Identify which cell holds the provided text, then report its (X, Y) central coordinate. 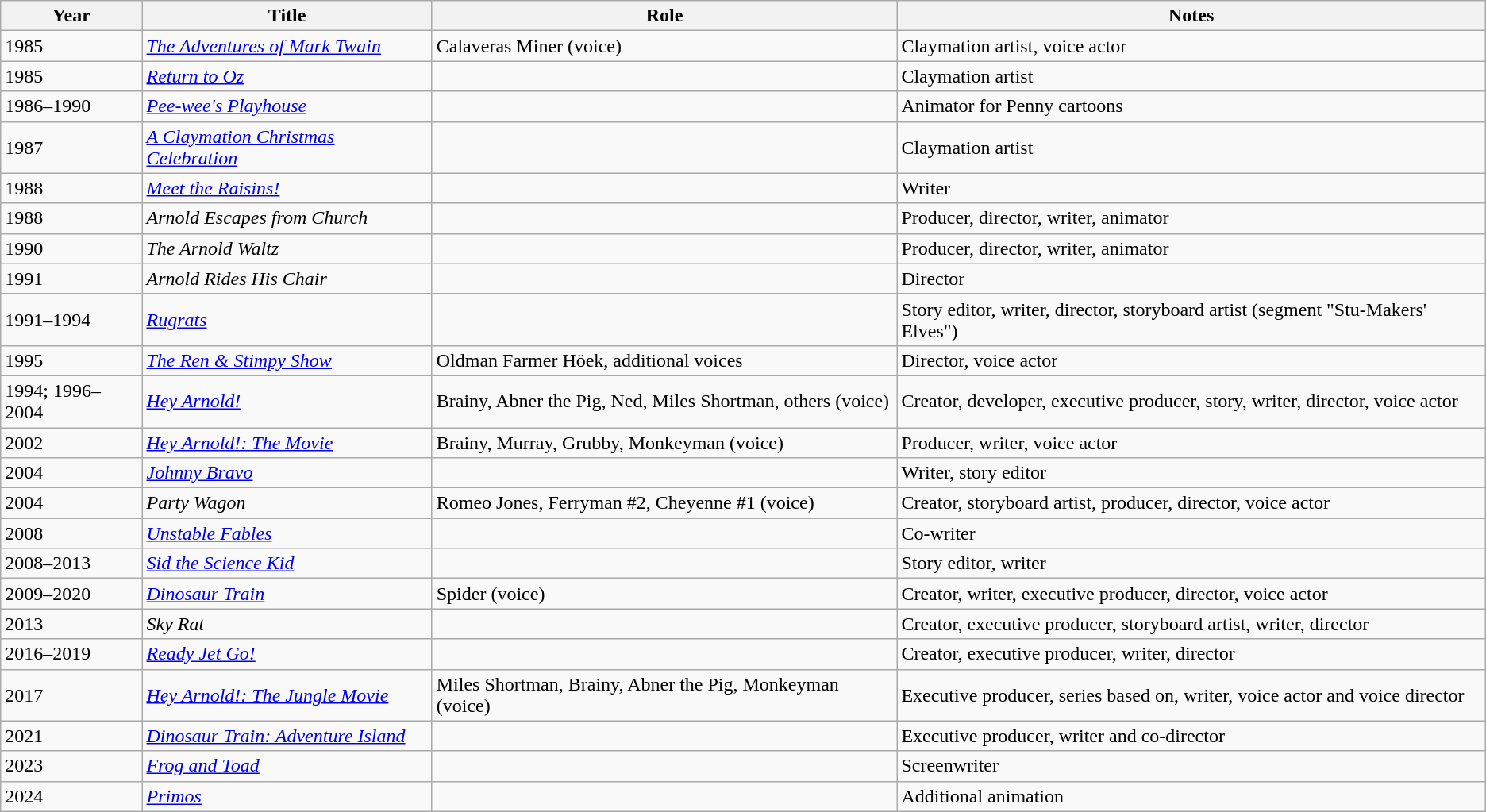
Brainy, Abner the Pig, Ned, Miles Shortman, others (voice) (664, 402)
The Arnold Waltz (287, 248)
Year (71, 16)
1994; 1996–2004 (71, 402)
Hey Arnold!: The Movie (287, 442)
Creator, developer, executive producer, story, writer, director, voice actor (1191, 402)
Johnny Bravo (287, 473)
Rugrats (287, 319)
Notes (1191, 16)
2009–2020 (71, 594)
Animator for Penny cartoons (1191, 106)
2023 (71, 766)
Pee-wee's Playhouse (287, 106)
A Claymation Christmas Celebration (287, 148)
Co-writer (1191, 533)
Executive producer, writer and co-director (1191, 736)
Spider (voice) (664, 594)
Arnold Rides His Chair (287, 279)
The Ren & Stimpy Show (287, 360)
Writer, story editor (1191, 473)
Claymation artist, voice actor (1191, 46)
Sid the Science Kid (287, 564)
Screenwriter (1191, 766)
1991–1994 (71, 319)
Dinosaur Train: Adventure Island (287, 736)
Calaveras Miner (voice) (664, 46)
Writer (1191, 188)
Romeo Jones, Ferryman #2, Cheyenne #1 (voice) (664, 503)
1990 (71, 248)
Oldman Farmer Höek, additional voices (664, 360)
Party Wagon (287, 503)
Story editor, writer (1191, 564)
Meet the Raisins! (287, 188)
Story editor, writer, director, storyboard artist (segment "Stu-Makers' Elves") (1191, 319)
2013 (71, 624)
Arnold Escapes from Church (287, 218)
Director, voice actor (1191, 360)
Return to Oz (287, 76)
2021 (71, 736)
Creator, executive producer, writer, director (1191, 654)
Additional animation (1191, 796)
2002 (71, 442)
2008 (71, 533)
Hey Arnold!: The Jungle Movie (287, 695)
Hey Arnold! (287, 402)
Sky Rat (287, 624)
Creator, writer, executive producer, director, voice actor (1191, 594)
Creator, executive producer, storyboard artist, writer, director (1191, 624)
Dinosaur Train (287, 594)
Miles Shortman, Brainy, Abner the Pig, Monkeyman (voice) (664, 695)
Director (1191, 279)
2024 (71, 796)
Ready Jet Go! (287, 654)
2017 (71, 695)
Primos (287, 796)
Unstable Fables (287, 533)
Producer, writer, voice actor (1191, 442)
2008–2013 (71, 564)
1991 (71, 279)
Title (287, 16)
2016–2019 (71, 654)
Role (664, 16)
The Adventures of Mark Twain (287, 46)
1986–1990 (71, 106)
Brainy, Murray, Grubby, Monkeyman (voice) (664, 442)
Executive producer, series based on, writer, voice actor and voice director (1191, 695)
1987 (71, 148)
Frog and Toad (287, 766)
1995 (71, 360)
Creator, storyboard artist, producer, director, voice actor (1191, 503)
